Locate the cell with the specified text and output its [x, y] center coordinate. 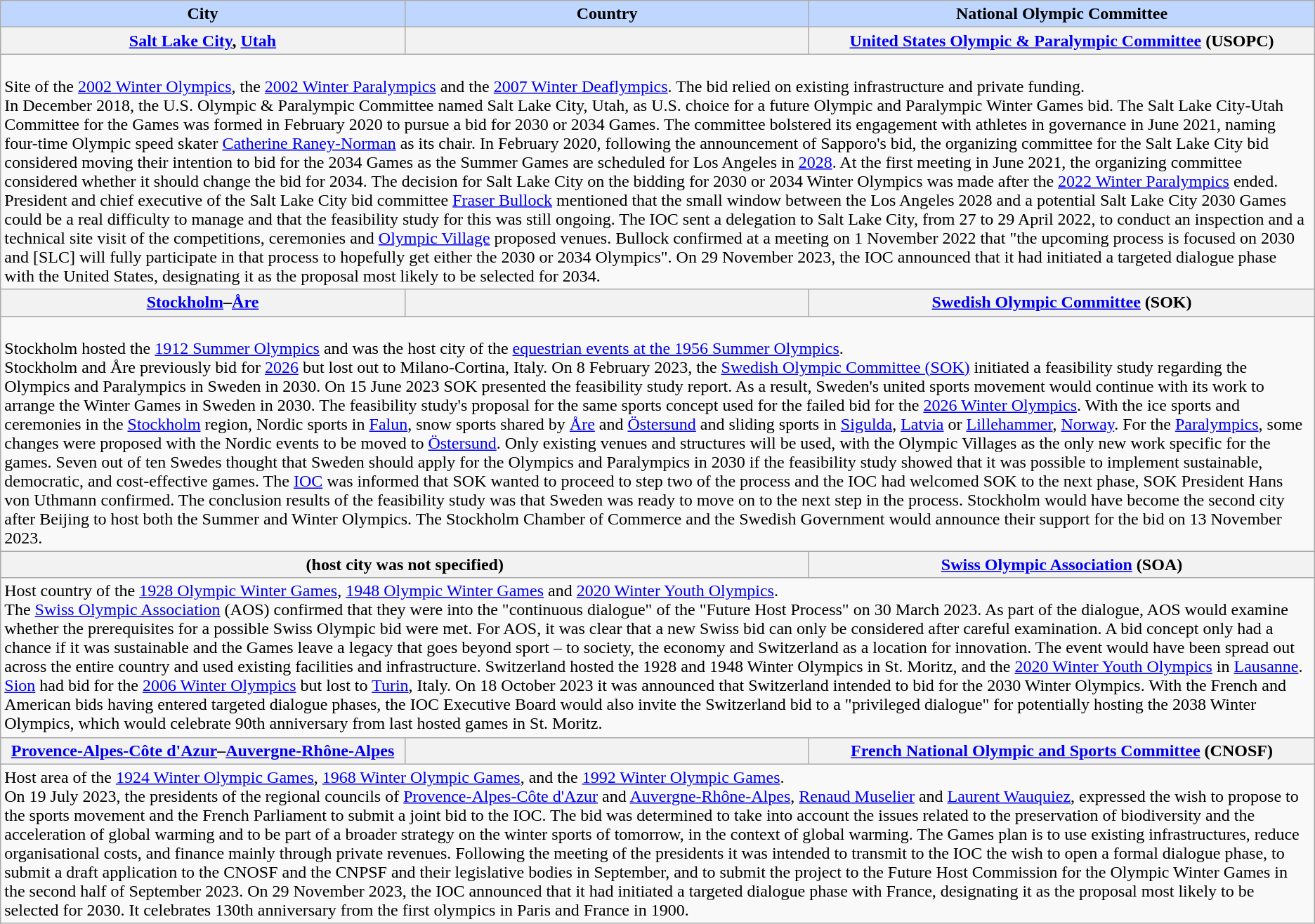
(host city was not specified) [405, 565]
National Olympic Committee [1062, 14]
Country [607, 14]
Provence-Alpes-Côte d'Azur–Auvergne-Rhône-Alpes [203, 751]
United States Olympic & Paralympic Committee (USOPC) [1062, 41]
Swedish Olympic Committee (SOK) [1062, 303]
Stockholm–Åre [203, 303]
Salt Lake City, Utah [203, 41]
French National Olympic and Sports Committee (CNOSF) [1062, 751]
Swiss Olympic Association (SOA) [1062, 565]
City [203, 14]
